Extract the (x, y) coordinate from the center of the cell holding the provided text.  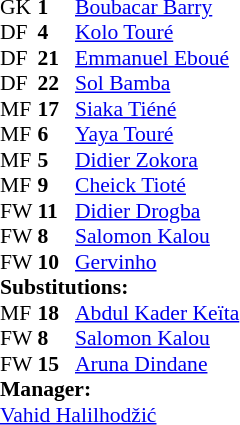
6 (57, 135)
21 (57, 58)
Abdul Kader Keïta (157, 313)
Aruna Dindane (157, 364)
Sol Bamba (157, 83)
Siaka Tiéné (157, 109)
10 (57, 262)
22 (57, 83)
Didier Zokora (157, 160)
Emmanuel Eboué (157, 58)
15 (57, 364)
Manager: (120, 389)
Cheick Tioté (157, 185)
9 (57, 185)
5 (57, 160)
11 (57, 211)
Yaya Touré (157, 135)
4 (57, 33)
17 (57, 109)
Substitutions: (120, 287)
Kolo Touré (157, 33)
Didier Drogba (157, 211)
18 (57, 313)
Gervinho (157, 262)
